Search for the cell housing the specified text and yield its [x, y] center coordinate. 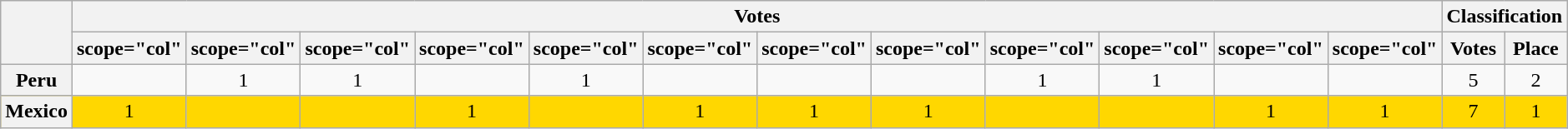
Place [1536, 48]
2 [1536, 80]
Peru [37, 80]
Classification [1505, 17]
Mexico [37, 112]
7 [1473, 112]
5 [1473, 80]
